Provide the (X, Y) coordinate of the cell's center where the given text is located.  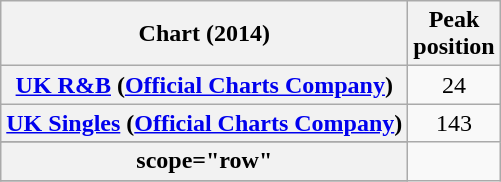
24 (454, 85)
143 (454, 123)
Chart (2014) (204, 34)
Peakposition (454, 34)
UK Singles (Official Charts Company) (204, 123)
scope="row" (204, 161)
UK R&B (Official Charts Company) (204, 85)
